Return [X, Y] of the center of cell containing provided text 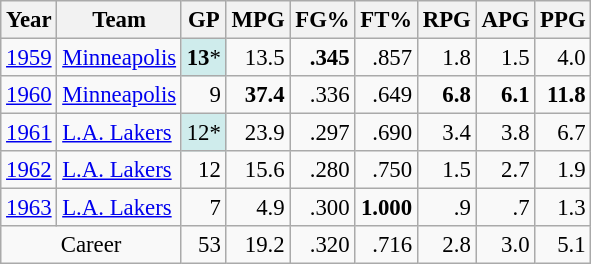
.9 [446, 208]
1963 [29, 208]
5.1 [563, 245]
4.0 [563, 58]
6.1 [506, 95]
PPG [563, 20]
GP [204, 20]
1.9 [563, 170]
1.8 [446, 58]
2.8 [446, 245]
FT% [386, 20]
12 [204, 170]
13.5 [258, 58]
.280 [322, 170]
Year [29, 20]
6.8 [446, 95]
.345 [322, 58]
1960 [29, 95]
.690 [386, 133]
.297 [322, 133]
.750 [386, 170]
.649 [386, 95]
13* [204, 58]
.320 [322, 245]
11.8 [563, 95]
.857 [386, 58]
RPG [446, 20]
12* [204, 133]
FG% [322, 20]
1959 [29, 58]
3.0 [506, 245]
1962 [29, 170]
4.9 [258, 208]
1961 [29, 133]
15.6 [258, 170]
1.000 [386, 208]
.7 [506, 208]
3.4 [446, 133]
Team [119, 20]
19.2 [258, 245]
.716 [386, 245]
MPG [258, 20]
.336 [322, 95]
Career [92, 245]
.300 [322, 208]
7 [204, 208]
1.3 [563, 208]
6.7 [563, 133]
9 [204, 95]
3.8 [506, 133]
2.7 [506, 170]
53 [204, 245]
APG [506, 20]
23.9 [258, 133]
37.4 [258, 95]
